Locate the cell with the specified text and output its (X, Y) center coordinate. 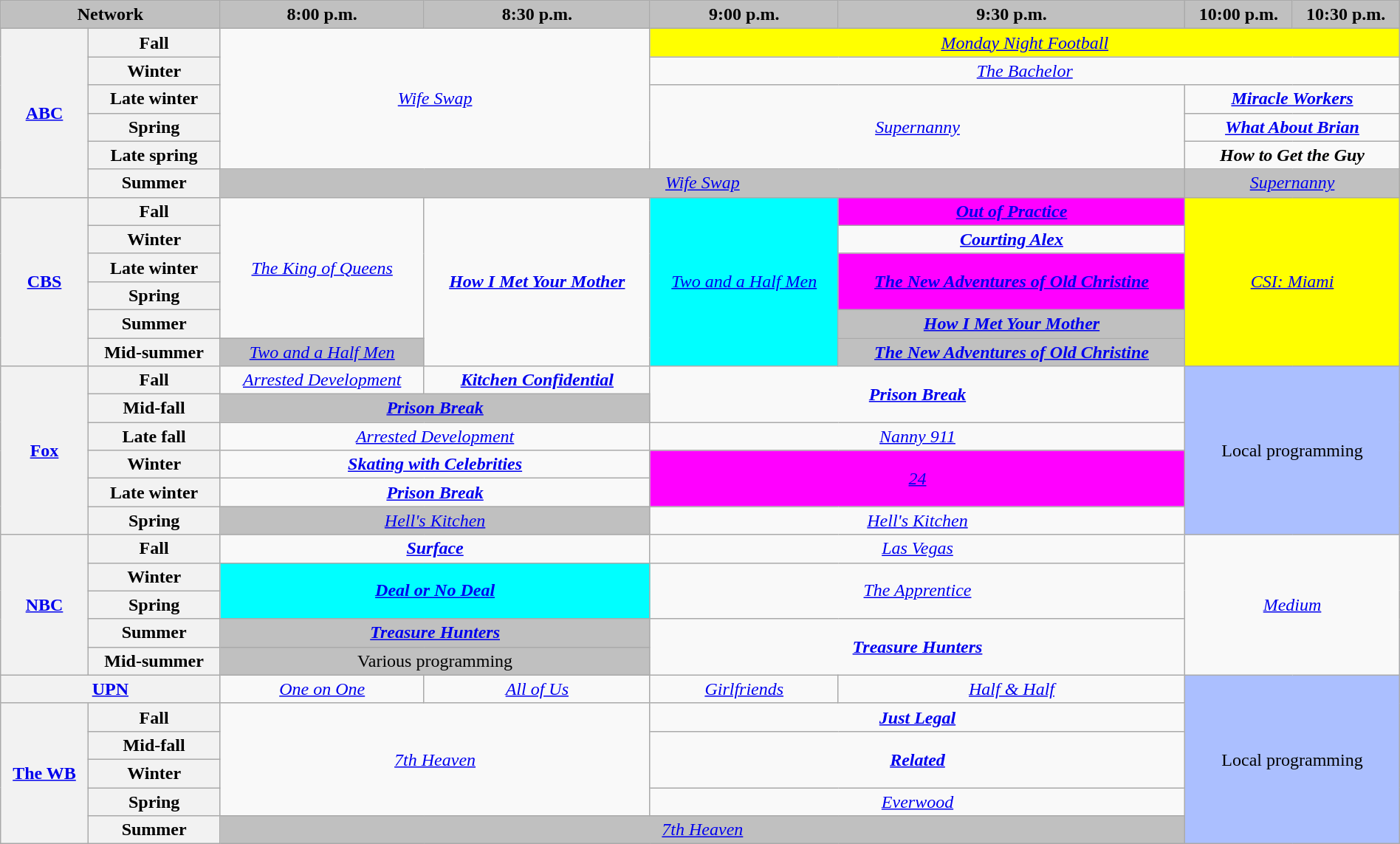
Half & Half (1012, 689)
Girlfriends (744, 689)
9:00 p.m. (744, 15)
CBS (44, 281)
Fox (44, 450)
Surface (435, 549)
24 (917, 478)
Just Legal (917, 717)
Skating with Celebrities (435, 464)
10:30 p.m. (1345, 15)
What About Brian (1292, 127)
Courting Alex (1012, 239)
The Apprentice (917, 591)
Medium (1292, 605)
Las Vegas (917, 549)
Late spring (154, 155)
NBC (44, 605)
Miracle Workers (1292, 99)
Late fall (154, 436)
8:30 p.m. (537, 15)
UPN (111, 689)
Nanny 911 (917, 436)
All of Us (537, 689)
8:00 p.m. (322, 15)
Various programming (435, 661)
Deal or No Deal (435, 591)
Network (111, 15)
The King of Queens (322, 267)
Monday Night Football (1025, 43)
ABC (44, 113)
How to Get the Guy (1292, 155)
CSI: Miami (1292, 281)
Kitchen Confidential (537, 380)
10:00 p.m. (1239, 15)
Related (917, 759)
One on One (322, 689)
The WB (44, 773)
9:30 p.m. (1012, 15)
Everwood (917, 801)
Out of Practice (1012, 211)
The Bachelor (1025, 71)
